Scan for the cell matching the given text and deliver its (X, Y) coordinate at center. 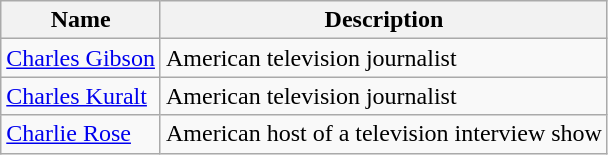
Name (81, 20)
Description (384, 20)
Charles Gibson (81, 58)
Charlie Rose (81, 134)
American host of a television interview show (384, 134)
Charles Kuralt (81, 96)
